Extract the (X, Y) coordinate from the center of the cell holding the provided text.  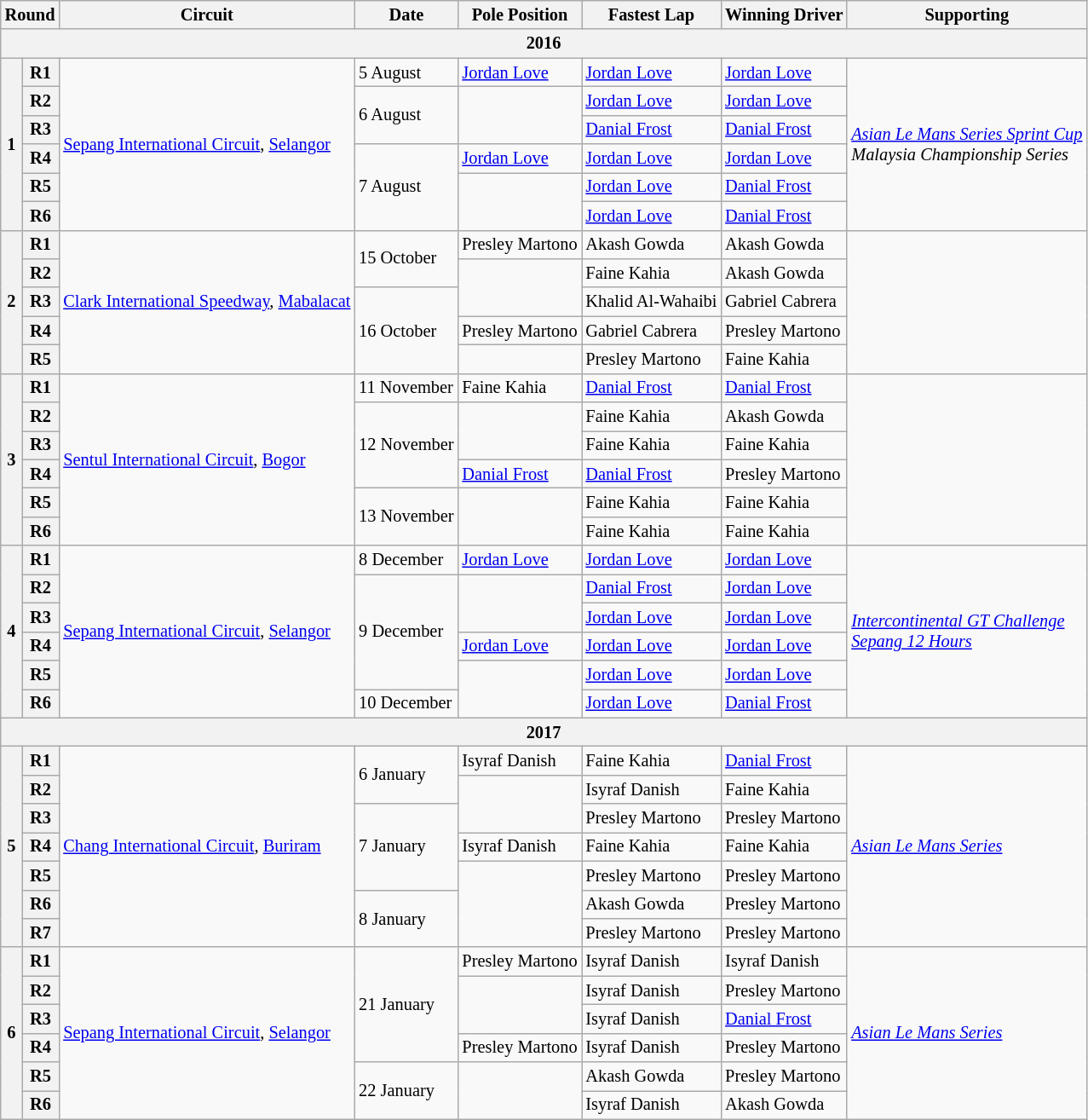
5 August (406, 72)
Khalid Al-Wahaibi (651, 302)
Supporting (966, 14)
6 August (406, 114)
R7 (41, 932)
8 December (406, 560)
12 November (406, 445)
7 August (406, 188)
Round (31, 14)
Pole Position (520, 14)
Asian Le Mans Series Sprint CupMalaysia Championship Series (966, 144)
7 January (406, 847)
16 October (406, 331)
Circuit (206, 14)
5 (12, 846)
2 (12, 302)
9 December (406, 631)
Intercontinental GT ChallengeSepang 12 Hours (966, 632)
10 December (406, 703)
Clark International Speedway, Mabalacat (206, 302)
15 October (406, 259)
Chang International Circuit, Buriram (206, 846)
4 (12, 632)
8 January (406, 919)
Fastest Lap (651, 14)
Date (406, 14)
2017 (544, 732)
6 January (406, 774)
3 (12, 459)
Winning Driver (784, 14)
Sentul International Circuit, Bogor (206, 459)
2016 (544, 43)
1 (12, 144)
11 November (406, 388)
13 November (406, 517)
22 January (406, 1091)
6 (12, 1033)
21 January (406, 1004)
